Capture the cell that displays the provided text and extract its [x, y] central coordinate. 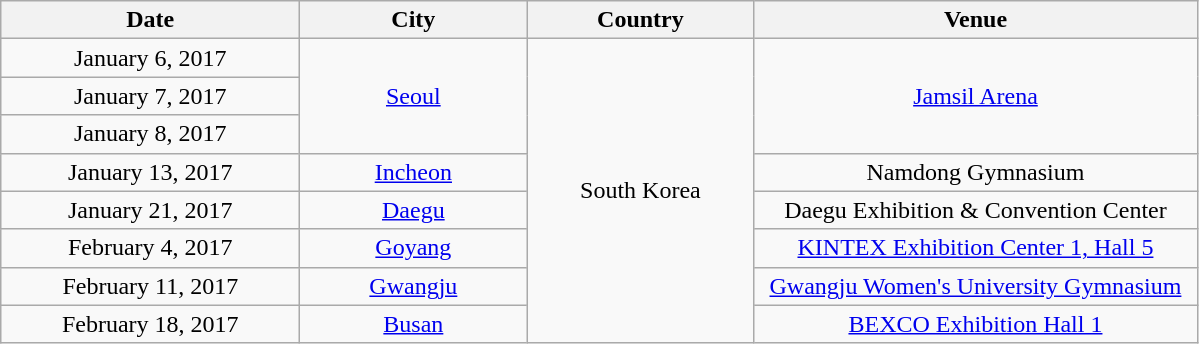
January 13, 2017 [150, 172]
February 4, 2017 [150, 248]
Date [150, 20]
Country [640, 20]
Jamsil Arena [976, 96]
Busan [414, 324]
Gwangju Women's University Gymnasium [976, 286]
City [414, 20]
January 8, 2017 [150, 134]
February 11, 2017 [150, 286]
February 18, 2017 [150, 324]
KINTEX Exhibition Center 1, Hall 5 [976, 248]
Namdong Gymnasium [976, 172]
Seoul [414, 96]
Daegu [414, 210]
Venue [976, 20]
Daegu Exhibition & Convention Center [976, 210]
Incheon [414, 172]
Gwangju [414, 286]
January 6, 2017 [150, 58]
January 21, 2017 [150, 210]
South Korea [640, 191]
Goyang [414, 248]
BEXCO Exhibition Hall 1 [976, 324]
January 7, 2017 [150, 96]
